Determine the (x, y) coordinate at the center of the cell enclosing the given text.  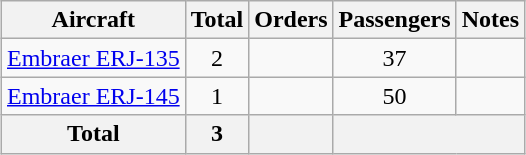
2 (217, 58)
3 (217, 134)
Embraer ERJ-145 (93, 96)
50 (394, 96)
Notes (490, 20)
Orders (291, 20)
Aircraft (93, 20)
37 (394, 58)
1 (217, 96)
Passengers (394, 20)
Embraer ERJ-135 (93, 58)
